Pinpoint the cell where the given text exists, returning its [x, y] midpoint coordinate. 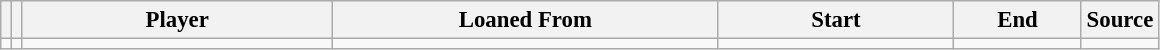
Source [1120, 20]
End [1018, 20]
Loaned From [526, 20]
Start [836, 20]
Player [178, 20]
